Extract the [X, Y] coordinate from the center of the cell holding the provided text.  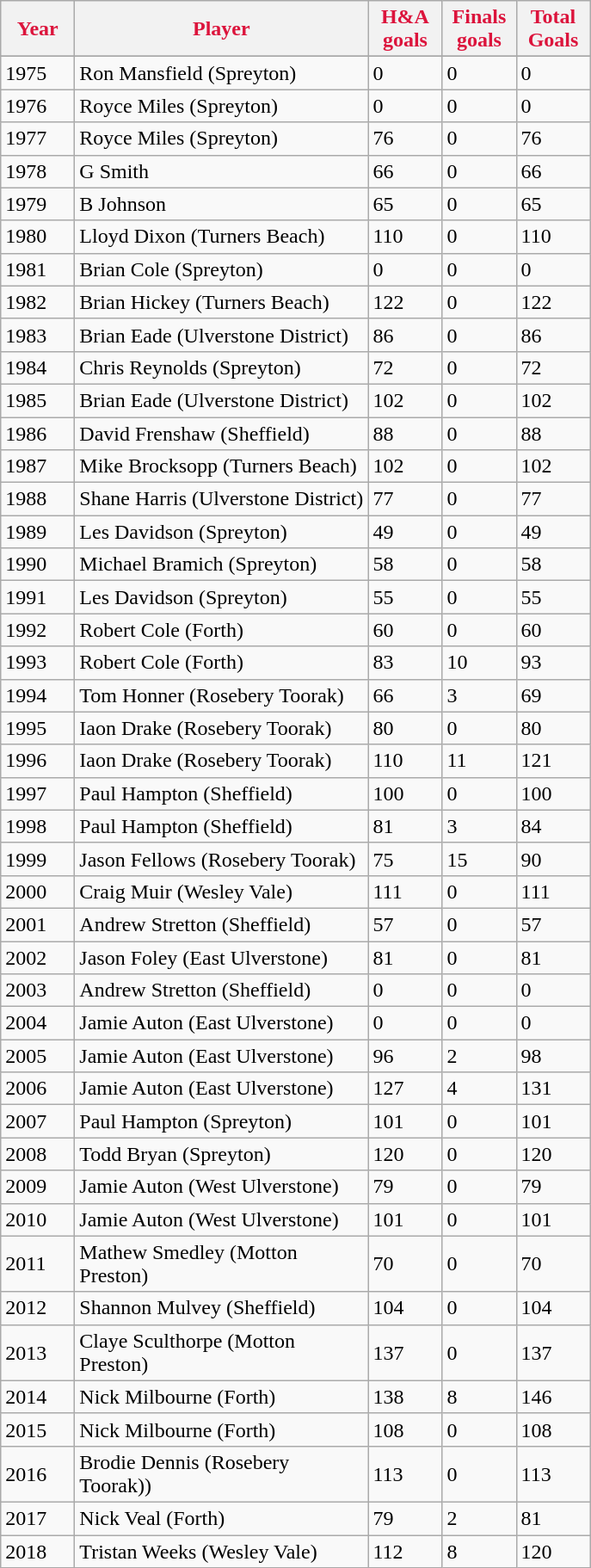
1996 [38, 761]
2009 [38, 1187]
1990 [38, 565]
2011 [38, 1263]
Brian Cole (Spreyton) [222, 269]
1981 [38, 269]
Chris Reynolds (Spreyton) [222, 367]
1995 [38, 728]
B Johnson [222, 204]
Brodie Dennis (Rosebery Toorak)) [222, 1473]
127 [405, 1089]
146 [553, 1397]
2001 [38, 924]
2006 [38, 1089]
Finals goals [479, 29]
Craig Muir (Wesley Vale) [222, 892]
Year [38, 29]
1993 [38, 663]
2010 [38, 1219]
84 [553, 826]
1989 [38, 532]
Todd Bryan (Spreyton) [222, 1154]
2013 [38, 1353]
H&A goals [405, 29]
Shane Harris (Ulverstone District) [222, 499]
2000 [38, 892]
1987 [38, 466]
Total Goals [553, 29]
83 [405, 663]
2004 [38, 1023]
10 [479, 663]
Brian Hickey (Turners Beach) [222, 302]
1999 [38, 859]
131 [553, 1089]
98 [553, 1056]
Player [222, 29]
90 [553, 859]
Nick Veal (Forth) [222, 1518]
1988 [38, 499]
138 [405, 1397]
Claye Sculthorpe (Motton Preston) [222, 1353]
1983 [38, 335]
Lloyd Dixon (Turners Beach) [222, 237]
2016 [38, 1473]
2014 [38, 1397]
1998 [38, 826]
1997 [38, 793]
1980 [38, 237]
Jason Foley (East Ulverstone) [222, 958]
G Smith [222, 171]
Mathew Smedley (Motton Preston) [222, 1263]
2005 [38, 1056]
Shannon Mulvey (Sheffield) [222, 1308]
Tom Honner (Rosebery Toorak) [222, 695]
121 [553, 761]
Paul Hampton (Spreyton) [222, 1121]
Tristan Weeks (Wesley Vale) [222, 1552]
93 [553, 663]
2017 [38, 1518]
1986 [38, 433]
96 [405, 1056]
1994 [38, 695]
1982 [38, 302]
Jason Fellows (Rosebery Toorak) [222, 859]
11 [479, 761]
2002 [38, 958]
1978 [38, 171]
1976 [38, 106]
1992 [38, 630]
2018 [38, 1552]
Ron Mansfield (Spreyton) [222, 73]
David Frenshaw (Sheffield) [222, 433]
Mike Brocksopp (Turners Beach) [222, 466]
4 [479, 1089]
2008 [38, 1154]
1977 [38, 139]
69 [553, 695]
112 [405, 1552]
1985 [38, 400]
1991 [38, 597]
2007 [38, 1121]
1984 [38, 367]
75 [405, 859]
2003 [38, 991]
Michael Bramich (Spreyton) [222, 565]
2012 [38, 1308]
15 [479, 859]
1979 [38, 204]
2015 [38, 1429]
1975 [38, 73]
